Capture the cell that displays the provided text and extract its (x, y) central coordinate. 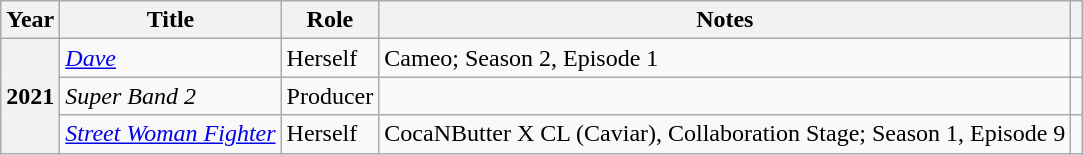
Year (30, 20)
Cameo; Season 2, Episode 1 (725, 58)
Notes (725, 20)
Dave (170, 58)
Title (170, 20)
Super Band 2 (170, 96)
Street Woman Fighter (170, 134)
2021 (30, 96)
Role (330, 20)
Producer (330, 96)
CocaNButter X CL (Caviar), Collaboration Stage; Season 1, Episode 9 (725, 134)
